Determine the (X, Y) coordinate at the center of the cell enclosing the given text.  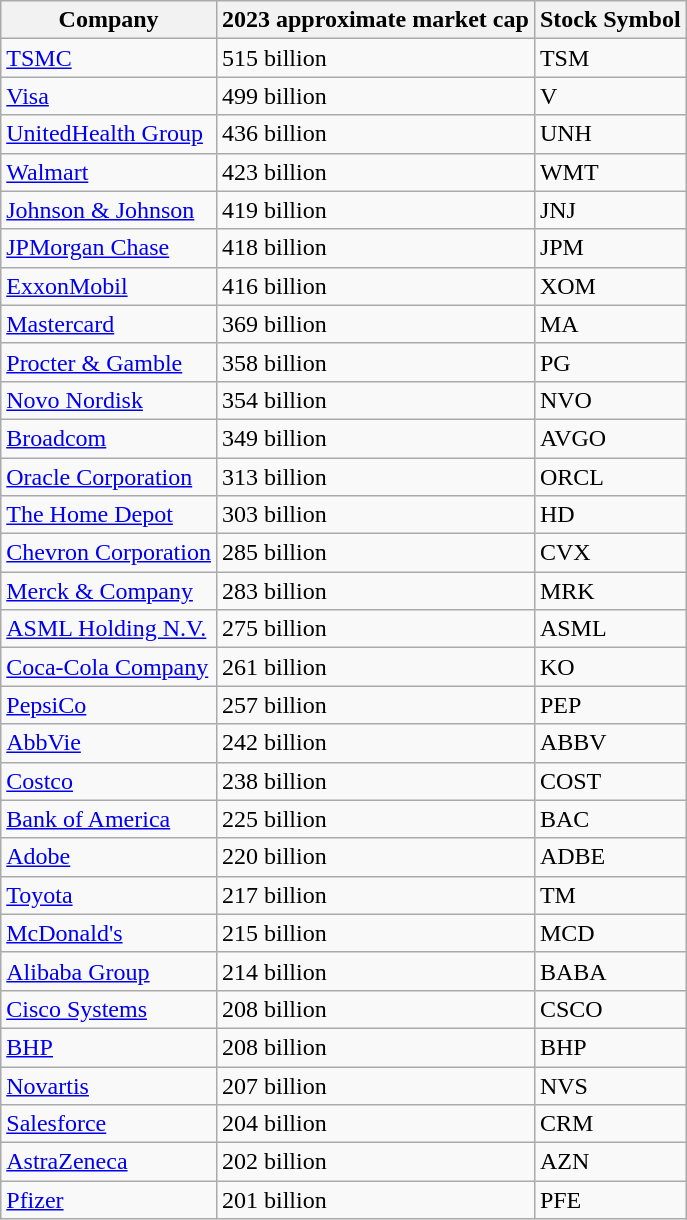
204 billion (375, 1124)
ExxonMobil (109, 286)
Merck & Company (109, 591)
JPMorgan Chase (109, 248)
MCD (610, 933)
TSMC (109, 58)
238 billion (375, 781)
215 billion (375, 933)
2023 approximate market cap (375, 20)
202 billion (375, 1162)
V (610, 96)
225 billion (375, 819)
515 billion (375, 58)
354 billion (375, 400)
261 billion (375, 667)
Novartis (109, 1085)
Walmart (109, 172)
257 billion (375, 705)
418 billion (375, 248)
The Home Depot (109, 515)
436 billion (375, 134)
Johnson & Johnson (109, 210)
423 billion (375, 172)
499 billion (375, 96)
Salesforce (109, 1124)
MA (610, 324)
JPM (610, 248)
NVO (610, 400)
275 billion (375, 629)
283 billion (375, 591)
BAC (610, 819)
Oracle Corporation (109, 477)
NVS (610, 1085)
416 billion (375, 286)
PG (610, 362)
PFE (610, 1200)
XOM (610, 286)
242 billion (375, 743)
UnitedHealth Group (109, 134)
369 billion (375, 324)
AbbVie (109, 743)
207 billion (375, 1085)
Cisco Systems (109, 1009)
TSM (610, 58)
217 billion (375, 895)
Alibaba Group (109, 971)
PepsiCo (109, 705)
419 billion (375, 210)
CSCO (610, 1009)
AVGO (610, 438)
303 billion (375, 515)
ABBV (610, 743)
Adobe (109, 857)
220 billion (375, 857)
ORCL (610, 477)
UNH (610, 134)
AstraZeneca (109, 1162)
KO (610, 667)
TM (610, 895)
Company (109, 20)
Bank of America (109, 819)
McDonald's (109, 933)
COST (610, 781)
ASML (610, 629)
285 billion (375, 553)
Stock Symbol (610, 20)
Toyota (109, 895)
WMT (610, 172)
CVX (610, 553)
349 billion (375, 438)
AZN (610, 1162)
ADBE (610, 857)
313 billion (375, 477)
ASML Holding N.V. (109, 629)
Broadcom (109, 438)
Pfizer (109, 1200)
Mastercard (109, 324)
Novo Nordisk (109, 400)
Procter & Gamble (109, 362)
Visa (109, 96)
214 billion (375, 971)
MRK (610, 591)
Chevron Corporation (109, 553)
Coca-Cola Company (109, 667)
JNJ (610, 210)
PEP (610, 705)
HD (610, 515)
CRM (610, 1124)
BABA (610, 971)
201 billion (375, 1200)
Costco (109, 781)
358 billion (375, 362)
